Capture the cell that displays the provided text and extract its (X, Y) central coordinate. 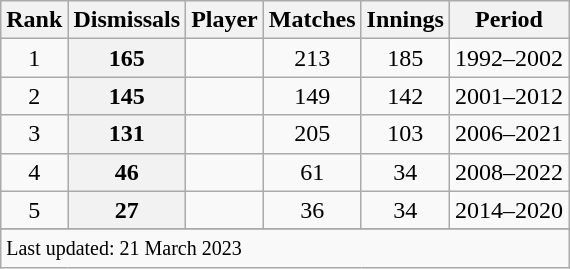
5 (34, 210)
Rank (34, 20)
Innings (405, 20)
142 (405, 96)
205 (312, 134)
2014–2020 (508, 210)
145 (127, 96)
36 (312, 210)
149 (312, 96)
2006–2021 (508, 134)
2 (34, 96)
103 (405, 134)
61 (312, 172)
3 (34, 134)
213 (312, 58)
Dismissals (127, 20)
1992–2002 (508, 58)
Player (225, 20)
Matches (312, 20)
Last updated: 21 March 2023 (285, 248)
2001–2012 (508, 96)
185 (405, 58)
2008–2022 (508, 172)
1 (34, 58)
165 (127, 58)
27 (127, 210)
131 (127, 134)
4 (34, 172)
46 (127, 172)
Period (508, 20)
